Find where the given text appears and provide that cell's center as [x, y] coordinate. 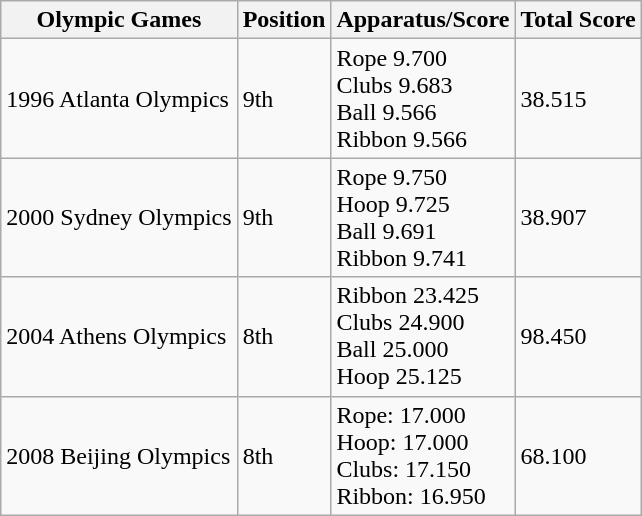
68.100 [578, 456]
2000 Sydney Olympics [119, 218]
98.450 [578, 336]
Ribbon 23.425Clubs 24.900Ball 25.000Hoop 25.125 [423, 336]
Rope: 17.000Hoop: 17.000Clubs: 17.150Ribbon: 16.950 [423, 456]
2004 Athens Olympics [119, 336]
Position [284, 20]
2008 Beijing Olympics [119, 456]
1996 Atlanta Olympics [119, 98]
Apparatus/Score [423, 20]
Rope 9.700Clubs 9.683Ball 9.566Ribbon 9.566 [423, 98]
38.515 [578, 98]
38.907 [578, 218]
Rope 9.750Hoop 9.725Ball 9.691Ribbon 9.741 [423, 218]
Total Score [578, 20]
Olympic Games [119, 20]
